Capture the cell that displays the provided text and extract its (X, Y) central coordinate. 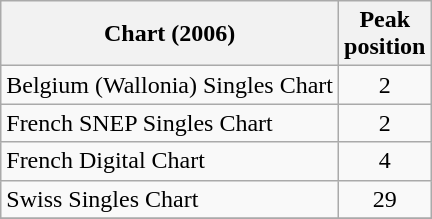
French SNEP Singles Chart (170, 123)
4 (385, 161)
Chart (2006) (170, 34)
Belgium (Wallonia) Singles Chart (170, 85)
29 (385, 199)
Peakposition (385, 34)
Swiss Singles Chart (170, 199)
French Digital Chart (170, 161)
